Capture the cell that displays the provided text and extract its [x, y] central coordinate. 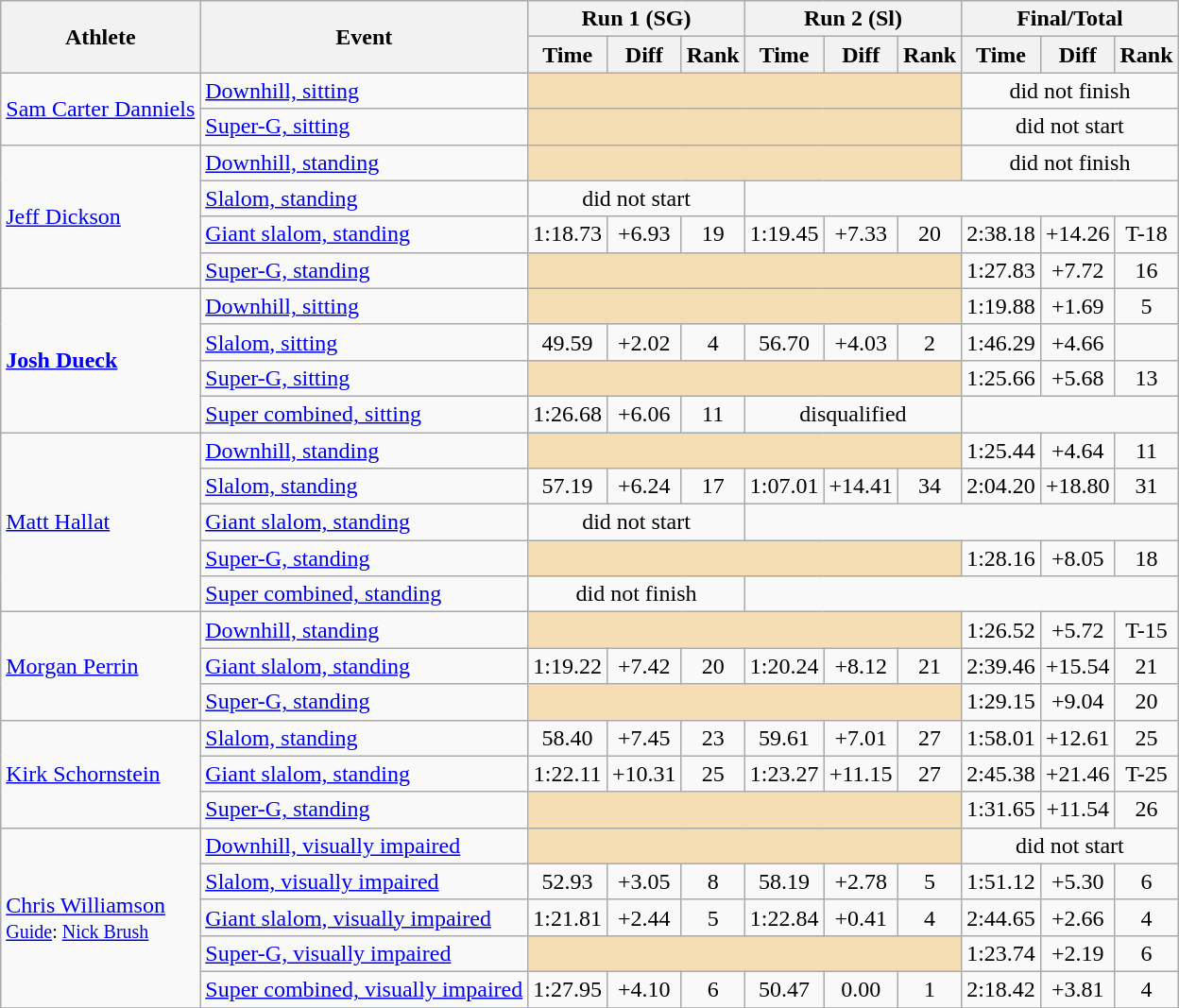
+11.54 [1077, 810]
+11.15 [862, 774]
1:27.95 [568, 989]
+14.26 [1077, 234]
Downhill, visually impaired [365, 846]
+7.72 [1077, 270]
+7.01 [862, 738]
Chris WilliamsonGuide: Nick Brush [100, 917]
+2.19 [1077, 953]
58.19 [784, 881]
+4.10 [644, 989]
T-15 [1147, 630]
+3.81 [1077, 989]
0.00 [862, 989]
+5.68 [1077, 378]
34 [930, 487]
+5.30 [1077, 881]
Matt Hallat [100, 522]
17 [712, 487]
Slalom, visually impaired [365, 881]
2:38.18 [1001, 234]
58.40 [568, 738]
+2.44 [644, 917]
1 [930, 989]
Super combined, standing [365, 594]
+3.05 [644, 881]
19 [712, 234]
+2.78 [862, 881]
1:19.88 [1001, 306]
+4.66 [1077, 342]
Run 2 (Sl) [852, 19]
31 [1147, 487]
+1.69 [1077, 306]
1:23.74 [1001, 953]
1:46.29 [1001, 342]
1:22.84 [784, 917]
57.19 [568, 487]
1:31.65 [1001, 810]
+8.05 [1077, 558]
1:23.27 [784, 774]
+6.93 [644, 234]
Athlete [100, 37]
T-25 [1147, 774]
2 [930, 342]
1:19.45 [784, 234]
+18.80 [1077, 487]
Giant slalom, visually impaired [365, 917]
1:29.15 [1001, 702]
1:58.01 [1001, 738]
52.93 [568, 881]
50.47 [784, 989]
2:39.46 [1001, 666]
1:26.68 [568, 414]
Event [365, 37]
Super-G, visually impaired [365, 953]
2:18.42 [1001, 989]
Jeff Dickson [100, 216]
13 [1147, 378]
2:44.65 [1001, 917]
Josh Dueck [100, 360]
+15.54 [1077, 666]
1:27.83 [1001, 270]
26 [1147, 810]
+8.12 [862, 666]
+7.33 [862, 234]
1:07.01 [784, 487]
Kirk Schornstein [100, 774]
1:28.16 [1001, 558]
+14.41 [862, 487]
1:21.81 [568, 917]
2:45.38 [1001, 774]
+6.24 [644, 487]
Morgan Perrin [100, 666]
+4.03 [862, 342]
1:26.52 [1001, 630]
+7.42 [644, 666]
23 [712, 738]
49.59 [568, 342]
18 [1147, 558]
56.70 [784, 342]
+7.45 [644, 738]
+2.66 [1077, 917]
59.61 [784, 738]
1:19.22 [568, 666]
+21.46 [1077, 774]
+0.41 [862, 917]
Super combined, visually impaired [365, 989]
Final/Total [1069, 19]
1:25.66 [1001, 378]
+2.02 [644, 342]
disqualified [852, 414]
Slalom, sitting [365, 342]
Super combined, sitting [365, 414]
1:18.73 [568, 234]
1:51.12 [1001, 881]
+4.64 [1077, 451]
Run 1 (SG) [637, 19]
1:25.44 [1001, 451]
8 [712, 881]
+6.06 [644, 414]
+9.04 [1077, 702]
Sam Carter Danniels [100, 109]
+10.31 [644, 774]
2:04.20 [1001, 487]
+5.72 [1077, 630]
T-18 [1147, 234]
+12.61 [1077, 738]
16 [1147, 270]
1:22.11 [568, 774]
1:20.24 [784, 666]
